Scan for the cell matching the given text and deliver its (X, Y) coordinate at center. 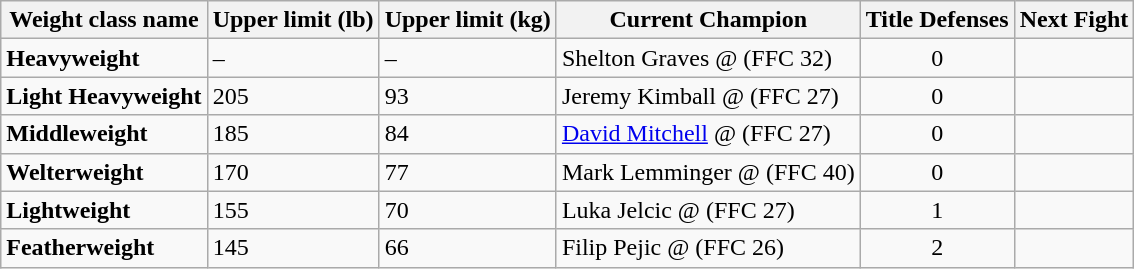
145 (293, 248)
Welterweight (104, 172)
Mark Lemminger @ (FFC 40) (708, 172)
Title Defenses (937, 20)
2 (937, 248)
Next Fight (1074, 20)
Lightweight (104, 210)
84 (468, 134)
Shelton Graves @ (FFC 32) (708, 58)
170 (293, 172)
Weight class name (104, 20)
205 (293, 96)
66 (468, 248)
Current Champion (708, 20)
70 (468, 210)
Luka Jelcic @ (FFC 27) (708, 210)
Middleweight (104, 134)
Upper limit (lb) (293, 20)
155 (293, 210)
93 (468, 96)
Light Heavyweight (104, 96)
1 (937, 210)
David Mitchell @ (FFC 27) (708, 134)
Upper limit (kg) (468, 20)
Featherweight (104, 248)
Filip Pejic @ (FFC 26) (708, 248)
77 (468, 172)
185 (293, 134)
Heavyweight (104, 58)
Jeremy Kimball @ (FFC 27) (708, 96)
